Extract the [x, y] coordinate from the center of the cell holding the provided text.  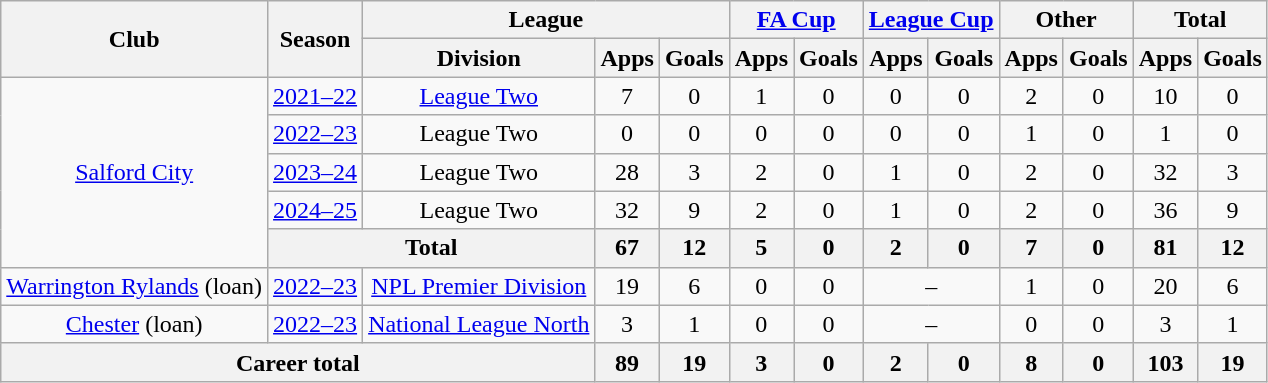
National League North [479, 324]
103 [1165, 362]
2024–25 [316, 210]
67 [627, 248]
Salford City [134, 172]
League Cup [931, 20]
League [546, 20]
2021–22 [316, 96]
Career total [298, 362]
Warrington Rylands (loan) [134, 286]
Season [316, 39]
20 [1165, 286]
89 [627, 362]
5 [761, 248]
Chester (loan) [134, 324]
2023–24 [316, 172]
81 [1165, 248]
Other [1066, 20]
Division [479, 58]
8 [1031, 362]
10 [1165, 96]
Club [134, 39]
28 [627, 172]
NPL Premier Division [479, 286]
36 [1165, 210]
FA Cup [796, 20]
